Locate the cell with the specified text and output its [X, Y] center coordinate. 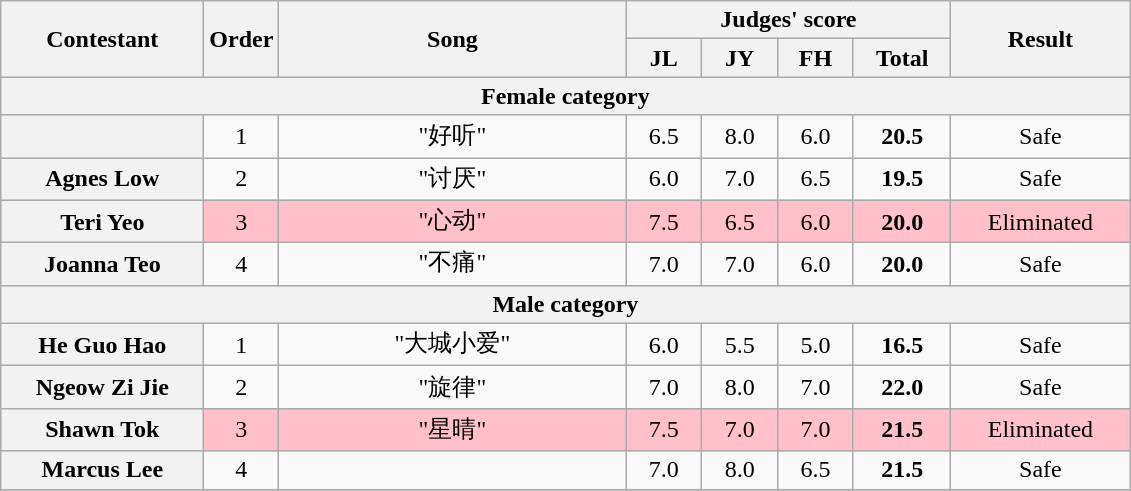
Ngeow Zi Jie [102, 388]
Agnes Low [102, 180]
Joanna Teo [102, 264]
"大城小爱" [452, 344]
"星晴" [452, 430]
Result [1040, 39]
Total [902, 58]
"旋律" [452, 388]
22.0 [902, 388]
Shawn Tok [102, 430]
Teri Yeo [102, 222]
"讨厌" [452, 180]
5.5 [740, 344]
Contestant [102, 39]
JL [664, 58]
19.5 [902, 180]
JY [740, 58]
Male category [566, 304]
Judges' score [788, 20]
He Guo Hao [102, 344]
20.5 [902, 136]
16.5 [902, 344]
Female category [566, 96]
"心动" [452, 222]
Marcus Lee [102, 470]
"好听" [452, 136]
"不痛" [452, 264]
Song [452, 39]
5.0 [816, 344]
Order [242, 39]
FH [816, 58]
